Extract the (X, Y) coordinate from the center of the cell holding the provided text.  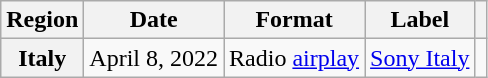
Italy (42, 58)
Sony Italy (420, 58)
Format (294, 20)
Region (42, 20)
April 8, 2022 (154, 58)
Radio airplay (294, 58)
Label (420, 20)
Date (154, 20)
